Return the (x, y) coordinate for the center point of the cell that contains the specified text.  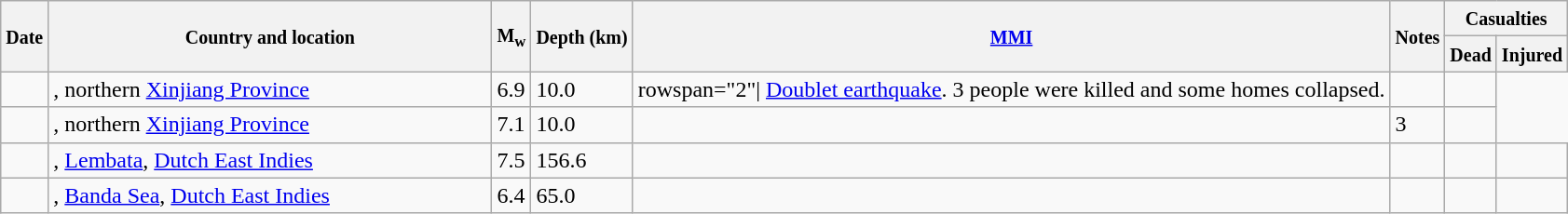
, Lembata, Dutch East Indies (270, 160)
7.5 (511, 160)
MMI (1012, 36)
6.4 (511, 195)
Casualties (1507, 19)
3 (1418, 125)
rowspan="2"| Doublet earthquake. 3 people were killed and some homes collapsed. (1012, 89)
Date (24, 36)
, Banda Sea, Dutch East Indies (270, 195)
Notes (1418, 36)
Injured (1532, 54)
7.1 (511, 125)
156.6 (581, 160)
Depth (km) (581, 36)
Country and location (270, 36)
65.0 (581, 195)
Mw (511, 36)
Dead (1471, 54)
6.9 (511, 89)
